Output the (X, Y) coordinate of the center of the cell containing the given text.  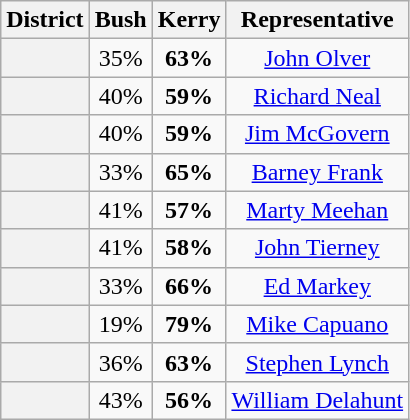
Barney Frank (318, 172)
56% (189, 400)
19% (120, 324)
Stephen Lynch (318, 362)
Jim McGovern (318, 134)
65% (189, 172)
John Olver (318, 58)
John Tierney (318, 248)
Representative (318, 20)
58% (189, 248)
Kerry (189, 20)
Richard Neal (318, 96)
William Delahunt (318, 400)
Mike Capuano (318, 324)
District (45, 20)
79% (189, 324)
Ed Markey (318, 286)
43% (120, 400)
Bush (120, 20)
36% (120, 362)
Marty Meehan (318, 210)
66% (189, 286)
57% (189, 210)
35% (120, 58)
